From the cell containing the given text, extract its center point as (X, Y) coordinate. 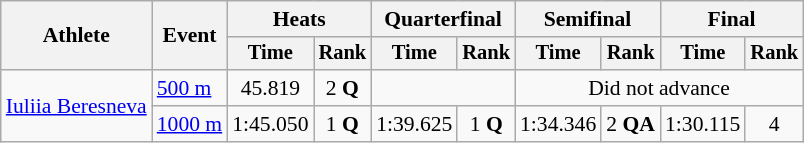
500 m (190, 88)
4 (774, 124)
Quarterfinal (443, 19)
1:39.625 (414, 124)
Event (190, 36)
Athlete (76, 36)
Semifinal (588, 19)
Iuliia Beresneva (76, 106)
45.819 (270, 88)
Final (732, 19)
Did not advance (659, 88)
Heats (299, 19)
2 Q (343, 88)
2 QA (630, 124)
1:34.346 (558, 124)
1:45.050 (270, 124)
1:30.115 (702, 124)
1000 m (190, 124)
